Scan for the cell matching the given text and deliver its [x, y] coordinate at center. 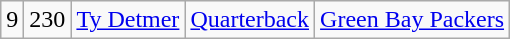
Green Bay Packers [412, 20]
230 [48, 20]
Ty Detmer [128, 20]
9 [12, 20]
Quarterback [250, 20]
